Identify which cell holds the provided text, then report its [X, Y] central coordinate. 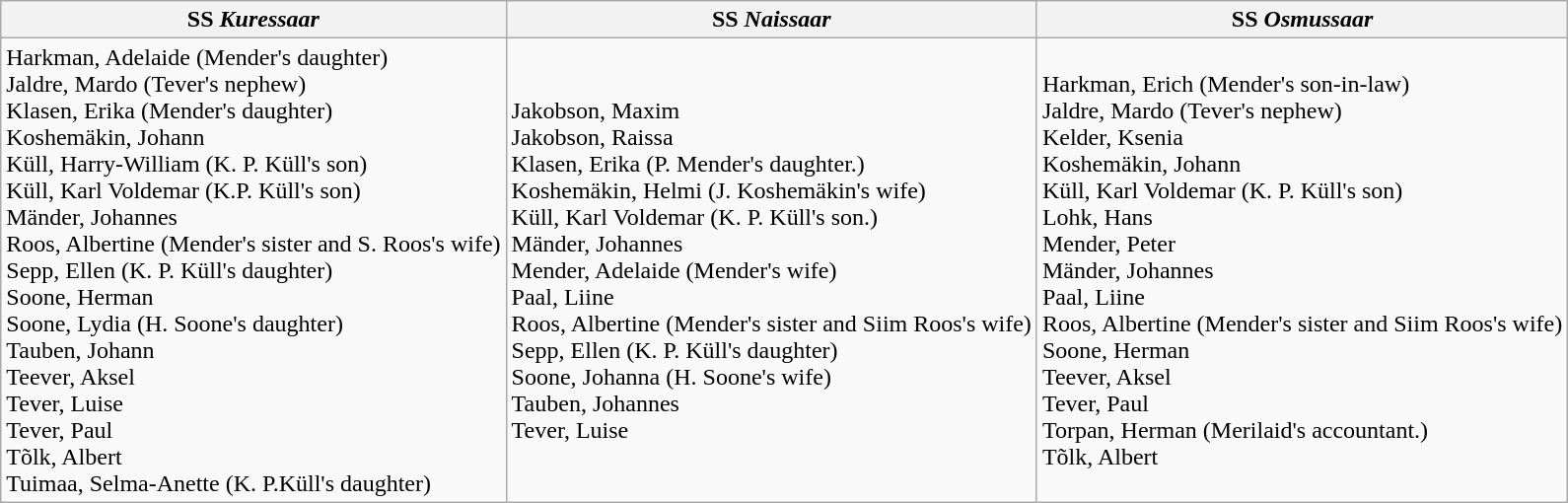
SS Kuressaar [253, 20]
SS Osmussaar [1302, 20]
SS Naissaar [771, 20]
